Output the (x, y) coordinate of the center of the cell containing the given text.  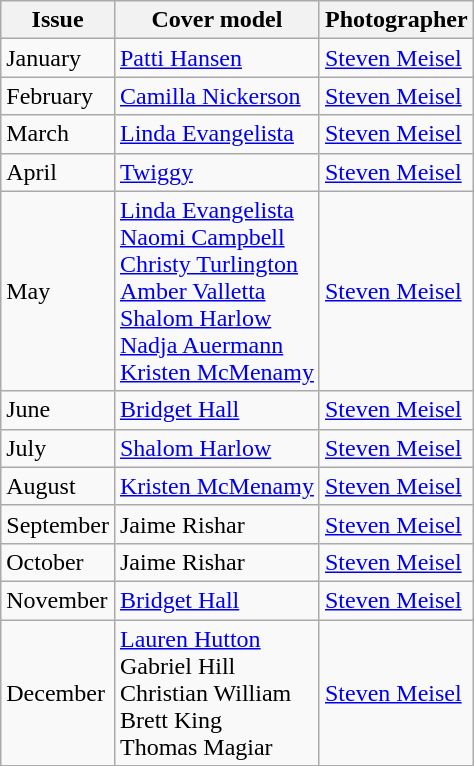
March (58, 134)
Cover model (216, 20)
Lauren Hutton Gabriel Hill Christian William Brett King Thomas Magiar (216, 693)
January (58, 58)
December (58, 693)
November (58, 600)
May (58, 291)
June (58, 410)
Kristen McMenamy (216, 486)
April (58, 172)
October (58, 562)
September (58, 524)
August (58, 486)
July (58, 448)
Patti Hansen (216, 58)
Shalom Harlow (216, 448)
Linda EvangelistaNaomi CampbellChristy TurlingtonAmber VallettaShalom HarlowNadja Auermann Kristen McMenamy (216, 291)
Photographer (396, 20)
February (58, 96)
Linda Evangelista (216, 134)
Issue (58, 20)
Twiggy (216, 172)
Camilla Nickerson (216, 96)
